Identify which cell holds the provided text, then report its (X, Y) central coordinate. 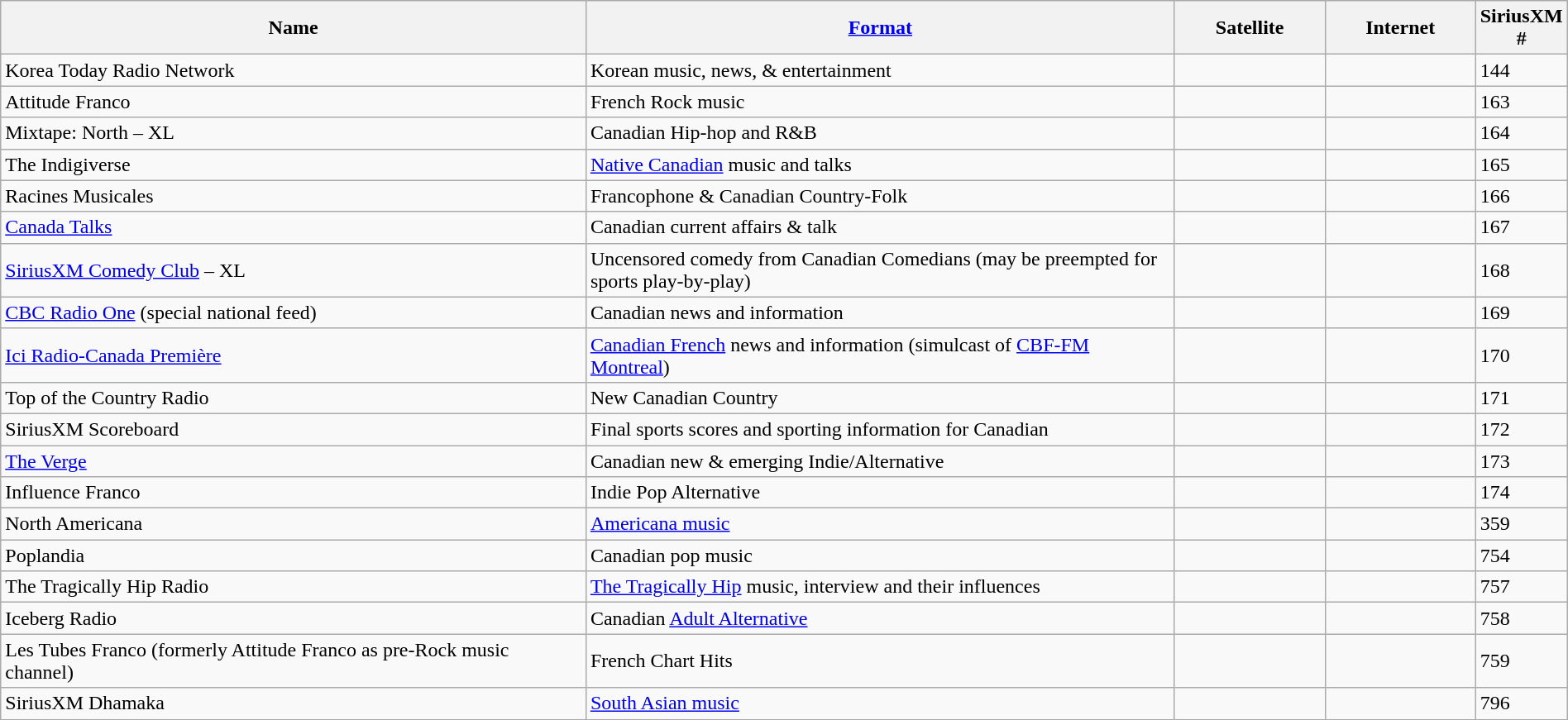
CBC Radio One (special national feed) (294, 312)
Influence Franco (294, 493)
New Canadian Country (880, 398)
796 (1522, 703)
Canada Talks (294, 227)
172 (1522, 429)
759 (1522, 661)
173 (1522, 460)
171 (1522, 398)
164 (1522, 133)
Korea Today Radio Network (294, 70)
SiriusXM Comedy Club – XL (294, 269)
Attitude Franco (294, 102)
French Rock music (880, 102)
Final sports scores and sporting information for Canadian (880, 429)
Canadian pop music (880, 555)
Canadian current affairs & talk (880, 227)
The Tragically Hip Radio (294, 587)
754 (1522, 555)
SiriusXM Dhamaka (294, 703)
Canadian French news and information (simulcast of CBF-FM Montreal) (880, 355)
757 (1522, 587)
Internet (1400, 28)
168 (1522, 269)
Canadian new & emerging Indie/Alternative (880, 460)
174 (1522, 493)
163 (1522, 102)
359 (1522, 524)
Satellite (1250, 28)
Americana music (880, 524)
Francophone & Canadian Country-Folk (880, 196)
SiriusXM # (1522, 28)
Canadian Adult Alternative (880, 618)
165 (1522, 165)
Uncensored comedy from Canadian Comedians (may be preempted for sports play-by-play) (880, 269)
The Verge (294, 460)
144 (1522, 70)
Top of the Country Radio (294, 398)
The Indigiverse (294, 165)
Name (294, 28)
Native Canadian music and talks (880, 165)
North Americana (294, 524)
167 (1522, 227)
Canadian news and information (880, 312)
Canadian Hip-hop and R&B (880, 133)
The Tragically Hip music, interview and their influences (880, 587)
Format (880, 28)
South Asian music (880, 703)
Racines Musicales (294, 196)
Poplandia (294, 555)
Iceberg Radio (294, 618)
758 (1522, 618)
169 (1522, 312)
170 (1522, 355)
Les Tubes Franco (formerly Attitude Franco as pre-Rock music channel) (294, 661)
Indie Pop Alternative (880, 493)
Mixtape: North – XL (294, 133)
SiriusXM Scoreboard (294, 429)
Korean music, news, & entertainment (880, 70)
Ici Radio-Canada Première (294, 355)
166 (1522, 196)
French Chart Hits (880, 661)
